Capture the cell that displays the provided text and extract its (X, Y) central coordinate. 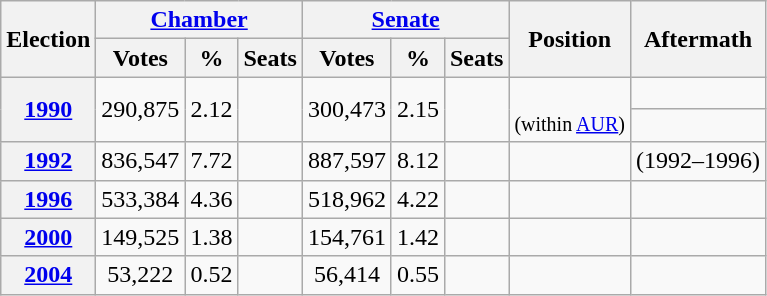
Senate (406, 20)
1990 (48, 110)
56,414 (346, 275)
(1992–1996) (698, 161)
154,761 (346, 237)
2.15 (418, 110)
290,875 (140, 110)
53,222 (140, 275)
8.12 (418, 161)
836,547 (140, 161)
1.38 (212, 237)
1996 (48, 199)
Chamber (200, 20)
1992 (48, 161)
533,384 (140, 199)
1.42 (418, 237)
0.52 (212, 275)
300,473 (346, 110)
2.12 (212, 110)
4.22 (418, 199)
Position (570, 39)
(within AUR) (570, 110)
887,597 (346, 161)
518,962 (346, 199)
149,525 (140, 237)
Aftermath (698, 39)
4.36 (212, 199)
7.72 (212, 161)
2004 (48, 275)
2000 (48, 237)
Election (48, 39)
0.55 (418, 275)
